Capture the cell that displays the provided text and extract its (x, y) central coordinate. 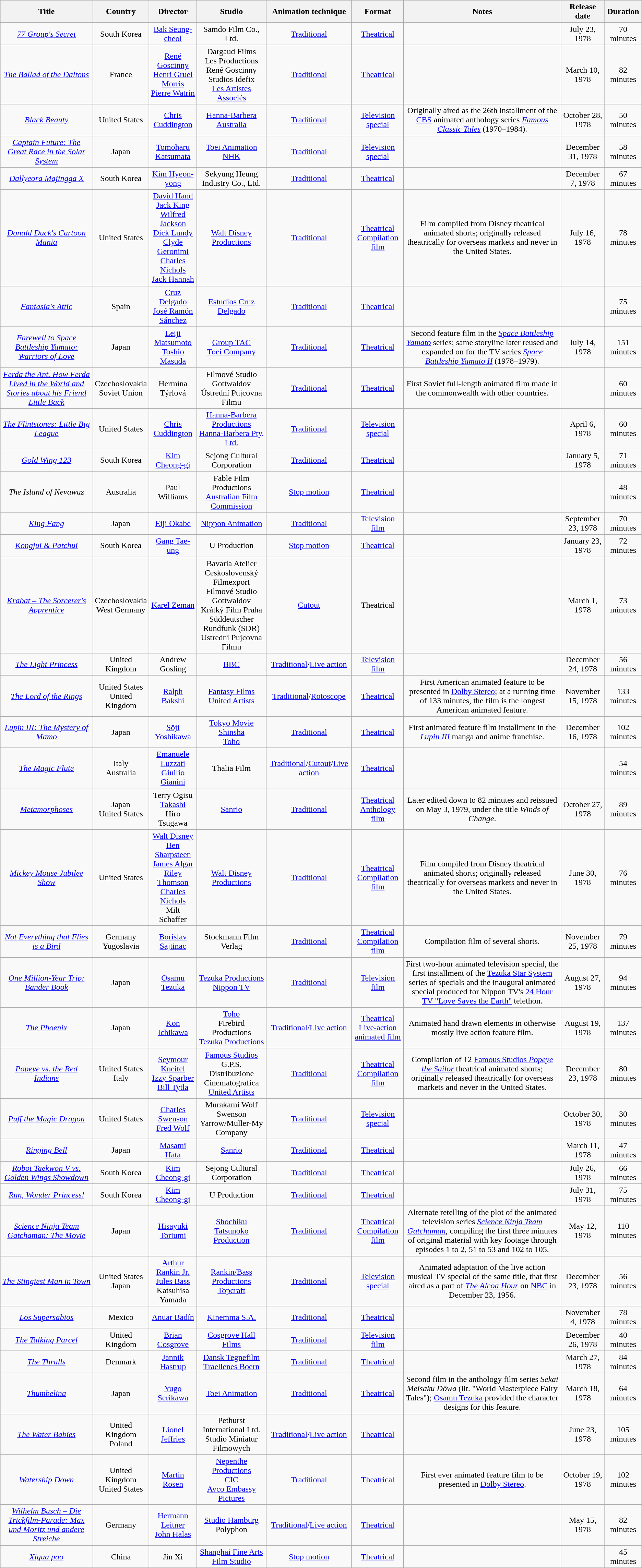
Mexico (121, 1317)
Yugo Serikawa (173, 1394)
Anuar Badín (173, 1317)
The Water Babies (47, 1434)
December 24, 1978 (583, 664)
Science Ninja Team Gatchaman: The Movie (47, 1231)
Kim Hyeon-yong (173, 178)
Kinemma S.A. (231, 1317)
December 26, 1978 (583, 1339)
Jannik Hastrup (173, 1362)
The Ballad of the Daltons (47, 75)
Estudios Cruz Delgado (231, 306)
October 30, 1978 (583, 1119)
Group TAC Toei Company (231, 347)
Borislav Sajtinac (173, 941)
Terry Ogisu Takashi Hiro Tsugawa (173, 809)
Donald Duck's Cartoon Mania (47, 238)
October 27, 1978 (583, 809)
Country (121, 12)
Cutout (309, 605)
The Flintstones: Little Big League (47, 428)
Toho Firebird Productions Tezuka Productions (231, 1028)
Emanuele Luzzati Giuilio Gianini (173, 768)
80 minutes (623, 1073)
The Magic Flute (47, 768)
Cruz Delgado José Ramón Sánchez (173, 306)
67 minutes (623, 178)
June 30, 1978 (583, 877)
Hisayuki Toriumi (173, 1231)
Osamu Tezuka (173, 982)
Tokyo Movie Shinsha Toho (231, 732)
Brian Cosgrove (173, 1339)
Fantasia's Attic (47, 306)
First American animated feature to be presented in Dolby Stereo; at a running time of 133 minutes, the film is the longest American animated feature. (482, 696)
March 18, 1978 (583, 1394)
Theatrical Live-action animated film (378, 1028)
151 minutes (623, 347)
Cosgrove Hall Films (231, 1339)
Theatrical Anthology film (378, 809)
76 minutes (623, 877)
30 minutes (623, 1119)
October 28, 1978 (583, 120)
Seymour Kneitel Izzy Sparber Bill Tytla (173, 1073)
Black Beauty (47, 120)
The Lord of the Rings (47, 696)
Popeye vs. the Red Indians (47, 1073)
Studio (231, 12)
77 Group's Secret (47, 34)
United States United Kingdom (121, 696)
The Talking Parcel (47, 1339)
René Goscinny Henri Gruel Morris Pierre Watrin (173, 75)
December 7, 1978 (583, 178)
December 31, 1978 (583, 151)
Notes (482, 12)
The Light Princess (47, 664)
79 minutes (623, 941)
Traditional/Cutout/Live action (309, 768)
Filmové Studio Gottwaldov Ústrední Pujcovna Filmu (231, 388)
Toei Animation (231, 1394)
Metamorphoses (47, 809)
Eiji Okabe (173, 524)
Spain (121, 306)
Shanghai Fine Arts Film Studio (231, 1557)
Thalia Film (231, 768)
Hermann Leitner John Halas (173, 1525)
Karel Zeman (173, 605)
Samdo Film Co., Ltd. (231, 34)
Denmark (121, 1362)
The Phoenix (47, 1028)
July 14, 1978 (583, 347)
Kon Ichikawa (173, 1028)
Later edited down to 82 minutes and reissued on May 3, 1979, under the title Winds of Change. (482, 809)
The Thralls (47, 1362)
Originally aired as the 26th installment of the CBS animated anthology series Famous Classic Tales (1970–1984). (482, 120)
November 15, 1978 (583, 696)
United States Italy (121, 1073)
Rankin/Bass Productions Topcraft (231, 1281)
Stockmann Film Verlag (231, 941)
Sekyung Heung Industry Co., Ltd. (231, 178)
Shochiku Tatsunoko Production (231, 1231)
United Kingdom United States (121, 1480)
April 6, 1978 (583, 428)
France (121, 75)
First Soviet full-length animated film made in the commonwealth with other countries. (482, 388)
Jin Xi (173, 1557)
Ferda the Ant. How Ferda Lived in the World and Stories about his Friend Little Back (47, 388)
Paul Williams (173, 492)
Los Supersabios (47, 1317)
March 1, 1978 (583, 605)
David Hand Jack King Wilfred Jackson Dick Lundy Clyde Geronimi Charles Nichols Jack Hannah (173, 238)
Gold Wing 123 (47, 460)
May 15, 1978 (583, 1525)
First animated feature film installment in the Lupin III manga and anime franchise. (482, 732)
Czechoslovakia Soviet Union (121, 388)
Ringing Bell (47, 1150)
89 minutes (623, 809)
73 minutes (623, 605)
Nippon Animation (231, 524)
August 27, 1978 (583, 982)
105 minutes (623, 1434)
China (121, 1557)
Puff the Magic Dragon (47, 1119)
94 minutes (623, 982)
Mickey Mouse Jubilee Show (47, 877)
Thumbelina (47, 1394)
Bavaria Atelier Ceskoslovenský Filmexport Filmové Studio Gottwaldov Krátký Film Praha Süddeutscher Rundfunk (SDR) Ustredni Pujcovna Filmu (231, 605)
40 minutes (623, 1339)
January 23, 1978 (583, 546)
Tezuka Productions Nippon TV (231, 982)
December 16, 1978 (583, 732)
Germany (121, 1525)
The Stingiest Man in Town (47, 1281)
Hanna-Barbera Productions Hanna-Barbera Pty, Ltd. (231, 428)
Toei Animation NHK (231, 151)
March 27, 1978 (583, 1362)
Australia (121, 492)
45 minutes (623, 1557)
June 23, 1978 (583, 1434)
November 4, 1978 (583, 1317)
Germany Yugoslavia (121, 941)
May 12, 1978 (583, 1231)
Hermína Týrlová (173, 388)
Nepenthe Productions CIC Avco Embassy Pictures (231, 1480)
Title (47, 12)
Animated hand drawn elements in otherwise mostly live action feature film. (482, 1028)
July 23, 1978 (583, 34)
Run, Wonder Princess! (47, 1195)
58 minutes (623, 151)
Captain Future: The Great Race in the Solar System (47, 151)
Arthur Rankin Jr. Jules Bass Katsuhisa Yamada (173, 1281)
47 minutes (623, 1150)
September 23, 1978 (583, 524)
Gang Tae-ung (173, 546)
Farewell to Space Battleship Yamato: Warriors of Love (47, 347)
Hanna-Barbera Australia (231, 120)
March 11, 1978 (583, 1150)
Studio Hamburg Polyphon (231, 1525)
Not Everything that Flies is a Bird (47, 941)
Italy Australia (121, 768)
84 minutes (623, 1362)
Charles Swenson Fred Wolf (173, 1119)
United States Japan (121, 1281)
71 minutes (623, 460)
Robot Taekwon V vs. Golden Wings Showdown (47, 1172)
January 5, 1978 (583, 460)
Lionel Jeffries (173, 1434)
Xigua pao (47, 1557)
Bak Seung-cheol (173, 34)
Murakami Wolf Swenson Yarrow/Muller-My Company (231, 1119)
Famous Studios G.P.S. Distribuzione Cinematografica United Artists (231, 1073)
48 minutes (623, 492)
King Fang (47, 524)
Japan United States (121, 809)
Release date (583, 12)
66 minutes (623, 1172)
Format (378, 12)
54 minutes (623, 768)
Dargaud Films Les Productions René Goscinny Studios Idefix Les Artistes Associés (231, 75)
Fantasy Films United Artists (231, 696)
United Kingdom Poland (121, 1434)
Andrew Gosling (173, 664)
Duration (623, 12)
Fable Film Productions Australian Film Commission (231, 492)
Krabat – The Sorcerer's Apprentice (47, 605)
July 16, 1978 (583, 238)
Dansk Tegnefilm Traellenes Boern (231, 1362)
First ever animated feature film to be presented in Dolby Stereo. (482, 1480)
Ralph Bakshi (173, 696)
July 26, 1978 (583, 1172)
November 25, 1978 (583, 941)
72 minutes (623, 546)
October 19, 1978 (583, 1480)
Lupin III: The Mystery of Mamo (47, 732)
Watership Down (47, 1480)
BBC (231, 664)
July 31, 1978 (583, 1195)
Director (173, 12)
137 minutes (623, 1028)
One Million-Year Trip: Bander Book (47, 982)
Leiji Matsumoto Toshio Masuda (173, 347)
110 minutes (623, 1231)
Kongjui & Patchui (47, 546)
August 19, 1978 (583, 1028)
Dallyeora Majingga X (47, 178)
The Island of Nevawuz (47, 492)
Tomoharu Katsumata (173, 151)
Wilhelm Busch – Die Trickfilm-Parade: Max und Moritz und andere Streiche (47, 1525)
50 minutes (623, 120)
Masami Hata (173, 1150)
Martin Rosen (173, 1480)
Czechoslovakia West Germany (121, 605)
64 minutes (623, 1394)
Compilation film of several shorts. (482, 941)
Sōji Yoshikawa (173, 732)
Pethurst International Ltd. Studio Miniatur Filmowych (231, 1434)
Walt Disney Ben Sharpsteen James Algar Riley Thomson Charles Nichols Milt Schaffer (173, 877)
Animation technique (309, 12)
March 10, 1978 (583, 75)
Traditional/Rotoscope (309, 696)
133 minutes (623, 696)
